Pinpoint the cell where the given text exists, returning its (X, Y) midpoint coordinate. 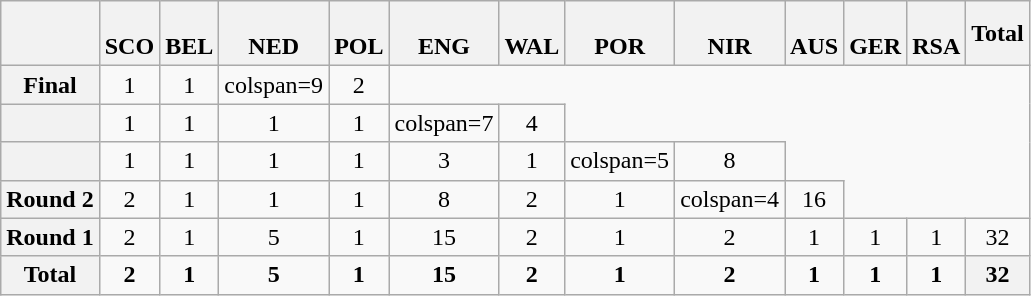
NIR (730, 34)
AUS (814, 34)
Round 2 (50, 199)
16 (814, 199)
POL (359, 34)
colspan=9 (274, 85)
Round 1 (50, 237)
Final (50, 85)
3 (444, 161)
GER (876, 34)
colspan=5 (620, 161)
NED (274, 34)
colspan=7 (444, 123)
POR (620, 34)
colspan=4 (730, 199)
WAL (532, 34)
RSA (936, 34)
BEL (190, 34)
SCO (129, 34)
ENG (444, 34)
4 (532, 123)
